Return the (x, y) coordinate for the center point of the cell that contains the specified text.  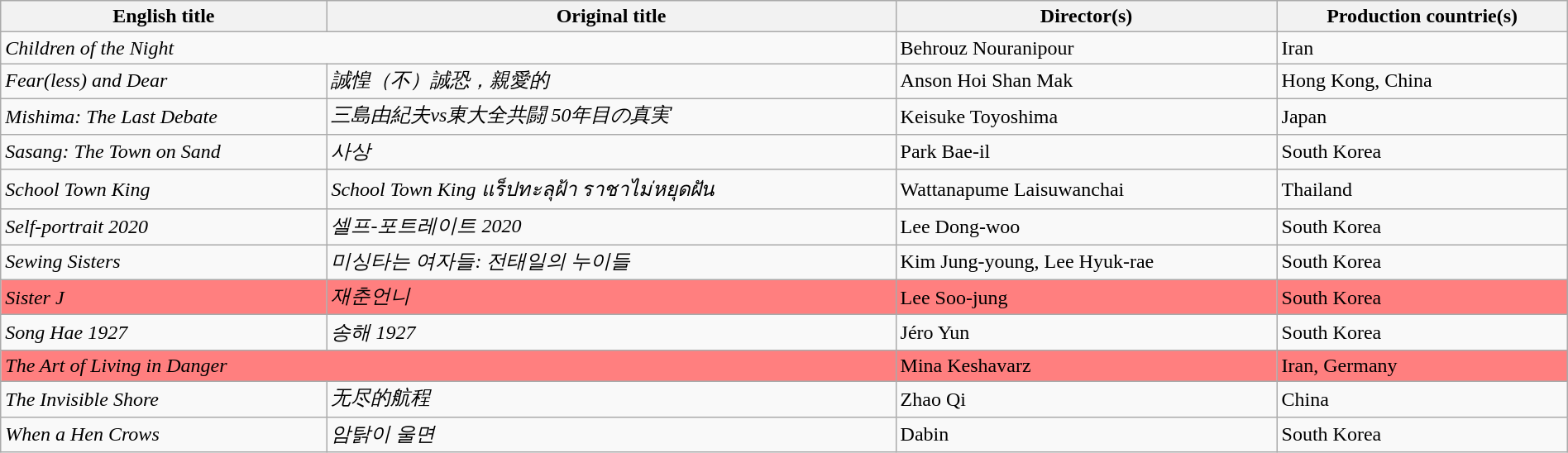
셀프-포트레이트 2020 (611, 226)
송해 1927 (611, 332)
Song Hae 1927 (164, 332)
암탉이 울면 (611, 435)
Self-portrait 2020 (164, 226)
미싱타는 여자들: 전태일의 누이들 (611, 263)
Zhao Qi (1087, 398)
Children of the Night (448, 48)
Kim Jung-young, Lee Hyuk-rae (1087, 263)
Mina Keshavarz (1087, 365)
Dabin (1087, 435)
Iran (1422, 48)
Fear(less) and Dear (164, 81)
Wattanapume Laisuwanchai (1087, 190)
The Art of Living in Danger (448, 365)
English title (164, 17)
无尽的航程 (611, 398)
Park Bae-il (1087, 152)
School Town King แร็ปทะลุฝ้า ราชาไม่หยุดฝัน (611, 190)
誠惶（不）誠恐，親愛的 (611, 81)
Sewing Sisters (164, 263)
Original title (611, 17)
三島由紀夫vs東大全共闘 50年目の真実 (611, 116)
Iran, Germany (1422, 365)
Thailand (1422, 190)
사상 (611, 152)
Behrouz Nouranipour (1087, 48)
Director(s) (1087, 17)
Mishima: The Last Debate (164, 116)
When a Hen Crows (164, 435)
Lee Soo-jung (1087, 298)
School Town King (164, 190)
Sister J (164, 298)
Production countrie(s) (1422, 17)
Lee Dong-woo (1087, 226)
The Invisible Shore (164, 398)
Sasang: The Town on Sand (164, 152)
Hong Kong, China (1422, 81)
Anson Hoi Shan Mak (1087, 81)
Japan (1422, 116)
China (1422, 398)
재춘언니 (611, 298)
Keisuke Toyoshima (1087, 116)
Jéro Yun (1087, 332)
